Output the (x, y) coordinate of the center of the cell containing the given text.  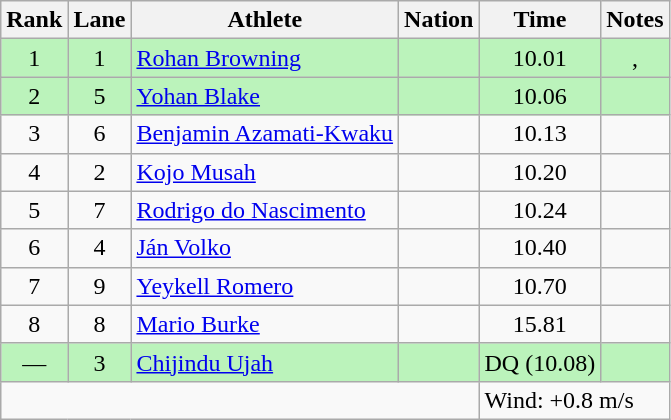
Mario Burke (265, 324)
, (635, 58)
10.70 (540, 286)
10.01 (540, 58)
10.24 (540, 210)
Ján Volko (265, 248)
Rohan Browning (265, 58)
10.13 (540, 134)
9 (100, 286)
10.20 (540, 172)
DQ (10.08) (540, 362)
— (34, 362)
Time (540, 20)
Wind: +0.8 m/s (574, 400)
Yohan Blake (265, 96)
10.40 (540, 248)
Rodrigo do Nascimento (265, 210)
Benjamin Azamati-Kwaku (265, 134)
Chijindu Ujah (265, 362)
Rank (34, 20)
Yeykell Romero (265, 286)
Notes (635, 20)
10.06 (540, 96)
Nation (439, 20)
15.81 (540, 324)
Lane (100, 20)
Athlete (265, 20)
Kojo Musah (265, 172)
